Output the (X, Y) coordinate of the center of the cell containing the given text.  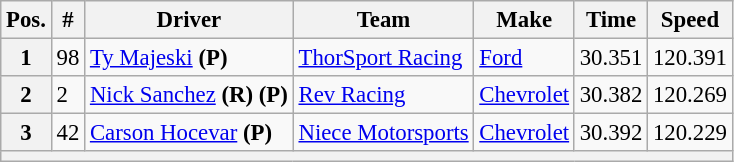
3 (26, 133)
1 (26, 58)
Ford (524, 58)
Team (384, 20)
42 (68, 133)
30.382 (610, 95)
120.391 (690, 58)
98 (68, 58)
Carson Hocevar (P) (190, 133)
ThorSport Racing (384, 58)
30.392 (610, 133)
Make (524, 20)
Pos. (26, 20)
Speed (690, 20)
Driver (190, 20)
120.269 (690, 95)
Ty Majeski (P) (190, 58)
Time (610, 20)
Nick Sanchez (R) (P) (190, 95)
# (68, 20)
Rev Racing (384, 95)
30.351 (610, 58)
120.229 (690, 133)
Niece Motorsports (384, 133)
